Locate the cell with the specified text and output its (x, y) center coordinate. 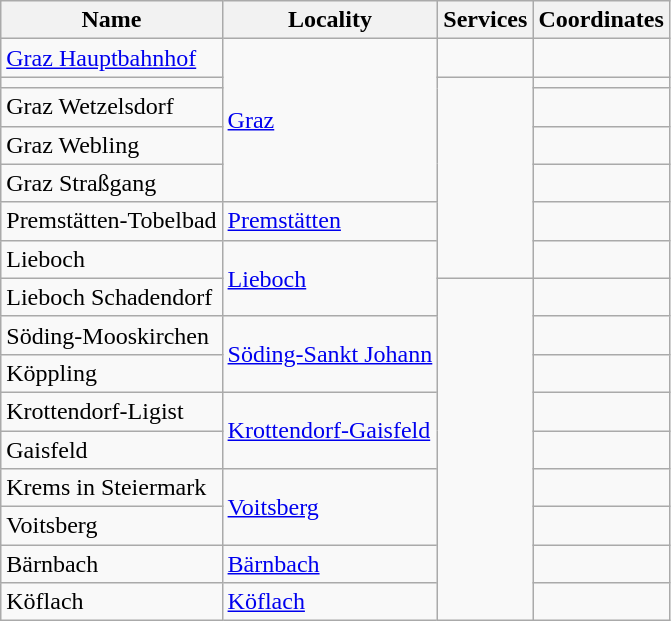
Köppling (112, 373)
Krottendorf-Ligist (112, 411)
Graz Straßgang (112, 183)
Krems in Steiermark (112, 488)
Gaisfeld (112, 449)
Services (486, 20)
Graz Webling (112, 145)
Locality (330, 20)
Coordinates (601, 20)
Krottendorf-Gaisfeld (330, 430)
Lieboch Schadendorf (112, 297)
Name (112, 20)
Söding-Mooskirchen (112, 335)
Graz Wetzelsdorf (112, 107)
Graz (330, 120)
Söding-Sankt Johann (330, 354)
Graz Hauptbahnhof (112, 58)
Premstätten (330, 221)
Premstätten-Tobelbad (112, 221)
